Identify which cell holds the provided text, then report its (x, y) central coordinate. 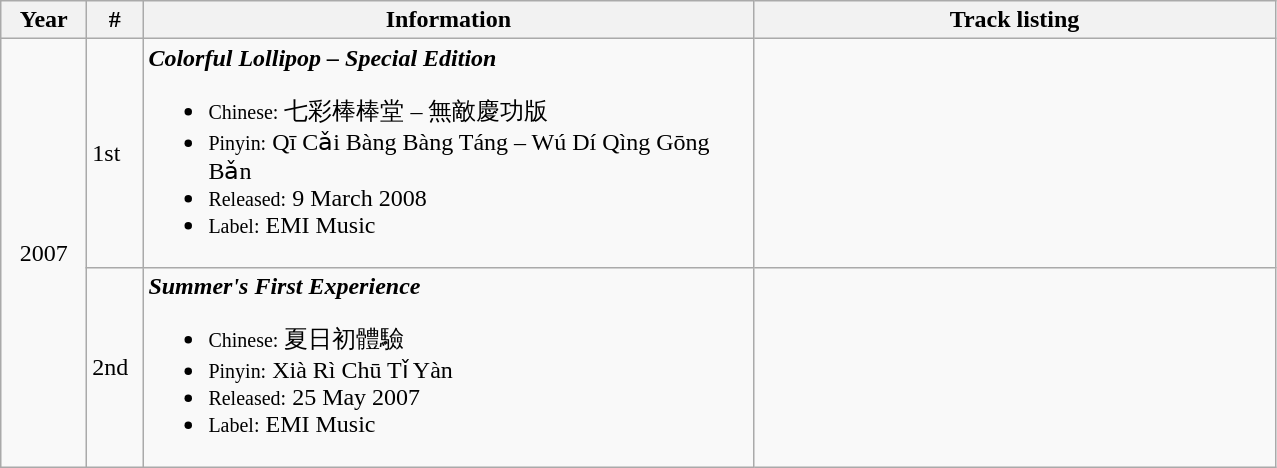
Information (448, 20)
1st (115, 154)
2007 (44, 254)
# (115, 20)
Summer's First ExperienceChinese: 夏日初體驗Pinyin: Xià Rì Chū Tǐ YànReleased: 25 May 2007Label: EMI Music (448, 367)
2nd (115, 367)
Track listing (1014, 20)
Colorful Lollipop – Special EditionChinese: 七彩棒棒堂 – 無敵慶功版Pinyin: Qī Cǎi Bàng Bàng Táng – Wú Dí Qìng Gōng BǎnReleased: 9 March 2008Label: EMI Music (448, 154)
Year (44, 20)
